For the text-containing cell, return its midpoint in [X, Y] coordinate format. 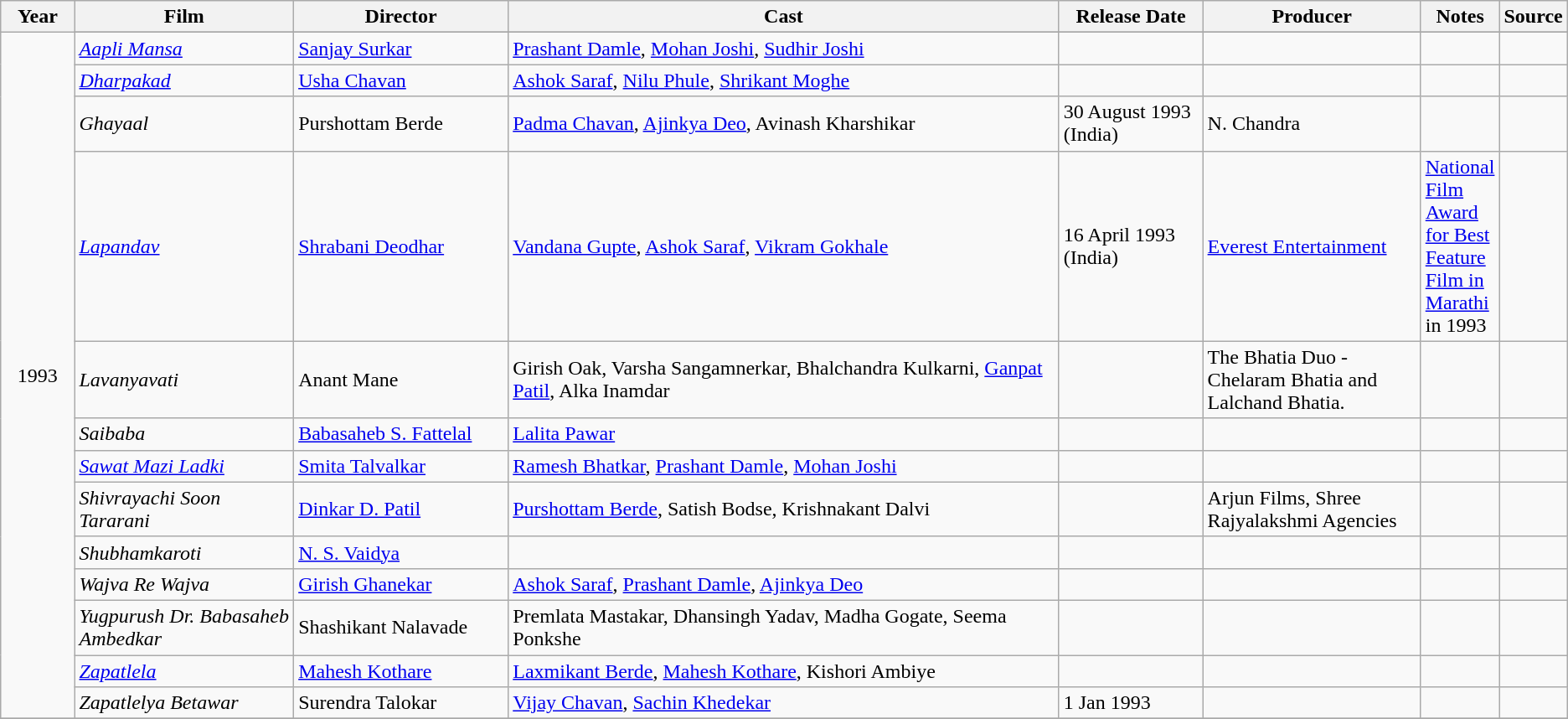
N. Chandra [1312, 124]
Zapatlelya Betawar [184, 703]
Lalita Pawar [784, 434]
Purshottam Berde, Satish Bodse, Krishnakant Dalvi [784, 510]
Smita Talvalkar [401, 466]
Lavanyavati [184, 380]
Usha Chavan [401, 80]
Sanjay Surkar [401, 49]
Dharpakad [184, 80]
Zapatlela [184, 671]
30 August 1993 (India) [1131, 124]
Dinkar D. Patil [401, 510]
Director [401, 17]
16 April 1993 (India) [1131, 246]
Release Date [1131, 17]
Ashok Saraf, Nilu Phule, Shrikant Moghe [784, 80]
Padma Chavan, Ajinkya Deo, Avinash Kharshikar [784, 124]
Arjun Films, Shree Rajyalakshmi Agencies [1312, 510]
The Bhatia Duo - Chelaram Bhatia and Lalchand Bhatia. [1312, 380]
Shubhamkaroti [184, 552]
Source [1533, 17]
Vandana Gupte, Ashok Saraf, Vikram Gokhale [784, 246]
Purshottam Berde [401, 124]
N. S. Vaidya [401, 552]
Ashok Saraf, Prashant Damle, Ajinkya Deo [784, 584]
Girish Ghanekar [401, 584]
Lapandav [184, 246]
Everest Entertainment [1312, 246]
Surendra Talokar [401, 703]
National Film Award for Best Feature Film in Marathi in 1993 [1460, 246]
Shrabani Deodhar [401, 246]
Ghayaal [184, 124]
1 Jan 1993 [1131, 703]
Premlata Mastakar, Dhansingh Yadav, Madha Gogate, Seema Ponkshe [784, 627]
Babasaheb S. Fattelal [401, 434]
Ramesh Bhatkar, Prashant Damle, Mohan Joshi [784, 466]
Anant Mane [401, 380]
1993 [38, 375]
Laxmikant Berde, Mahesh Kothare, Kishori Ambiye [784, 671]
Saibaba [184, 434]
Producer [1312, 17]
Film [184, 17]
Cast [784, 17]
Shashikant Nalavade [401, 627]
Mahesh Kothare [401, 671]
Wajva Re Wajva [184, 584]
Sawat Mazi Ladki [184, 466]
Notes [1460, 17]
Prashant Damle, Mohan Joshi, Sudhir Joshi [784, 49]
Shivrayachi Soon Tararani [184, 510]
Girish Oak, Varsha Sangamnerkar, Bhalchandra Kulkarni, Ganpat Patil, Alka Inamdar [784, 380]
Yugpurush Dr. Babasaheb Ambedkar [184, 627]
Vijay Chavan, Sachin Khedekar [784, 703]
Aapli Mansa [184, 49]
Year [38, 17]
